Capture the cell that displays the provided text and extract its (X, Y) central coordinate. 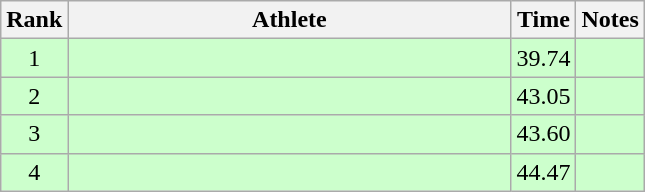
Rank (34, 20)
Notes (610, 20)
3 (34, 134)
Athlete (290, 20)
44.47 (544, 172)
4 (34, 172)
43.05 (544, 96)
Time (544, 20)
2 (34, 96)
1 (34, 58)
43.60 (544, 134)
39.74 (544, 58)
